For the text-containing cell, return its midpoint in [x, y] coordinate format. 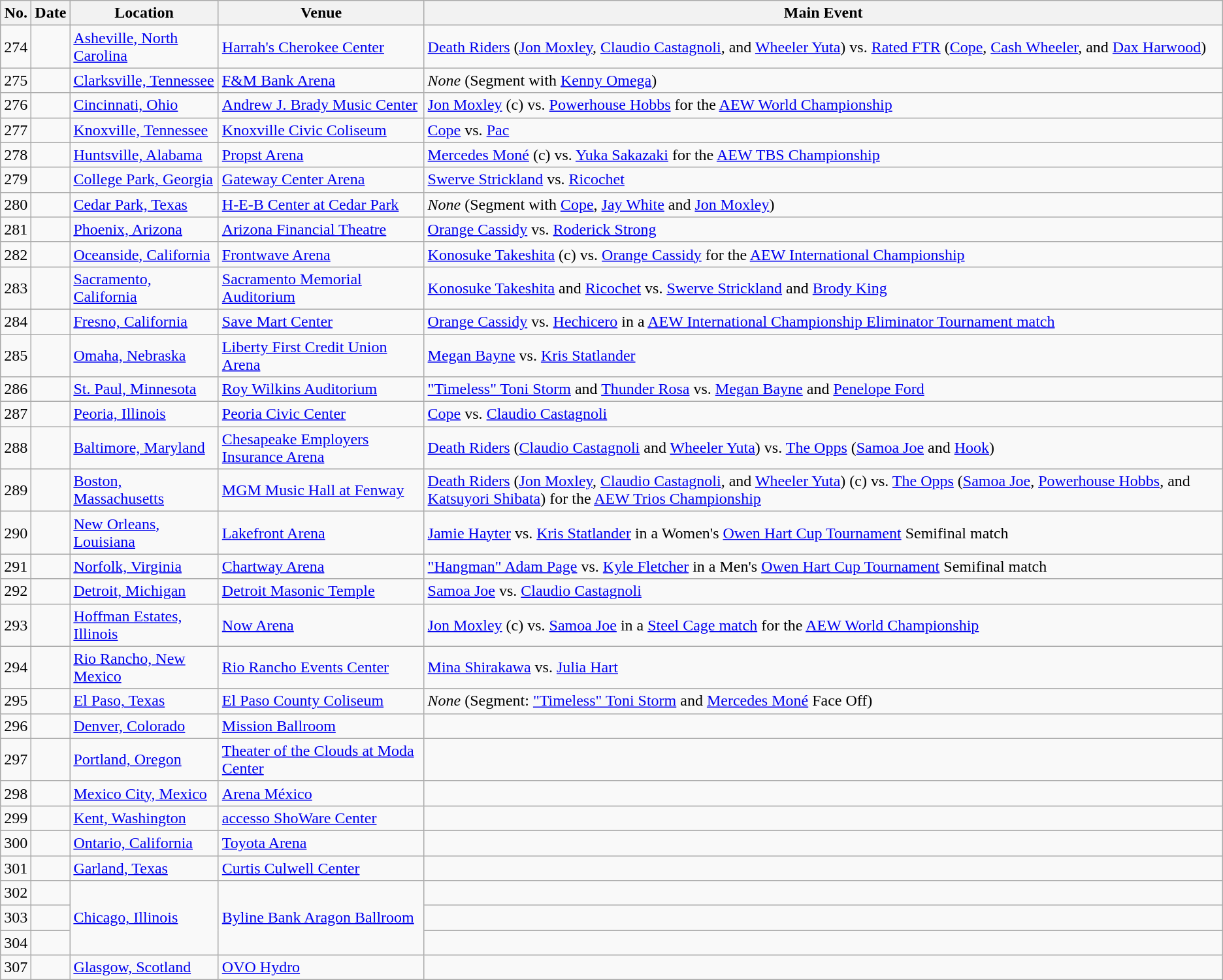
Portland, Oregon [144, 759]
Death Riders (Jon Moxley, Claudio Castagnoli, and Wheeler Yuta) vs. Rated FTR (Cope, Cash Wheeler, and Dax Harwood) [823, 47]
Frontwave Arena [321, 254]
303 [16, 918]
St. Paul, Minnesota [144, 389]
H-E-B Center at Cedar Park [321, 204]
Peoria, Illinois [144, 414]
Sacramento, California [144, 287]
Denver, Colorado [144, 726]
299 [16, 818]
276 [16, 105]
Arena México [321, 793]
MGM Music Hall at Fenway [321, 490]
280 [16, 204]
294 [16, 668]
College Park, Georgia [144, 180]
Harrah's Cherokee Center [321, 47]
298 [16, 793]
Oceanside, California [144, 254]
Toyota Arena [321, 843]
279 [16, 180]
Jon Moxley (c) vs. Powerhouse Hobbs for the AEW World Championship [823, 105]
Garland, Texas [144, 868]
307 [16, 968]
281 [16, 229]
Norfolk, Virginia [144, 566]
Curtis Culwell Center [321, 868]
Mercedes Moné (c) vs. Yuka Sakazaki for the AEW TBS Championship [823, 155]
Now Arena [321, 625]
Theater of the Clouds at Moda Center [321, 759]
288 [16, 448]
296 [16, 726]
Kent, Washington [144, 818]
Asheville, North Carolina [144, 47]
accesso ShoWare Center [321, 818]
304 [16, 943]
Cope vs. Claudio Castagnoli [823, 414]
291 [16, 566]
Swerve Strickland vs. Ricochet [823, 180]
290 [16, 533]
"Hangman" Adam Page vs. Kyle Fletcher in a Men's Owen Hart Cup Tournament Semifinal match [823, 566]
Cincinnati, Ohio [144, 105]
Knoxville, Tennessee [144, 130]
Death Riders (Claudio Castagnoli and Wheeler Yuta) vs. The Opps (Samoa Joe and Hook) [823, 448]
Mission Ballroom [321, 726]
New Orleans, Louisiana [144, 533]
Konosuke Takeshita (c) vs. Orange Cassidy for the AEW International Championship [823, 254]
Chesapeake Employers Insurance Arena [321, 448]
"Timeless" Toni Storm and Thunder Rosa vs. Megan Bayne and Penelope Ford [823, 389]
302 [16, 893]
Omaha, Nebraska [144, 355]
Date [51, 13]
Liberty First Credit Union Arena [321, 355]
None (Segment with Cope, Jay White and Jon Moxley) [823, 204]
293 [16, 625]
Chartway Arena [321, 566]
Detroit, Michigan [144, 591]
Venue [321, 13]
287 [16, 414]
282 [16, 254]
Roy Wilkins Auditorium [321, 389]
Huntsville, Alabama [144, 155]
Peoria Civic Center [321, 414]
278 [16, 155]
None (Segment with Kenny Omega) [823, 80]
Byline Bank Aragon Ballroom [321, 918]
Sacramento Memorial Auditorium [321, 287]
Mexico City, Mexico [144, 793]
Cope vs. Pac [823, 130]
Samoa Joe vs. Claudio Castagnoli [823, 591]
Orange Cassidy vs. Hechicero in a AEW International Championship Eliminator Tournament match [823, 321]
295 [16, 701]
Andrew J. Brady Music Center [321, 105]
Ontario, California [144, 843]
292 [16, 591]
Fresno, California [144, 321]
Boston, Massachusetts [144, 490]
277 [16, 130]
Main Event [823, 13]
Detroit Masonic Temple [321, 591]
275 [16, 80]
283 [16, 287]
285 [16, 355]
None (Segment: "Timeless" Toni Storm and Mercedes Moné Face Off) [823, 701]
274 [16, 47]
284 [16, 321]
Chicago, Illinois [144, 918]
297 [16, 759]
Lakefront Arena [321, 533]
Propst Arena [321, 155]
Phoenix, Arizona [144, 229]
El Paso County Coliseum [321, 701]
289 [16, 490]
301 [16, 868]
Rio Rancho, New Mexico [144, 668]
OVO Hydro [321, 968]
Megan Bayne vs. Kris Statlander [823, 355]
Save Mart Center [321, 321]
Hoffman Estates, Illinois [144, 625]
No. [16, 13]
El Paso, Texas [144, 701]
Location [144, 13]
Cedar Park, Texas [144, 204]
Rio Rancho Events Center [321, 668]
Orange Cassidy vs. Roderick Strong [823, 229]
Konosuke Takeshita and Ricochet vs. Swerve Strickland and Brody King [823, 287]
Clarksville, Tennessee [144, 80]
F&M Bank Arena [321, 80]
Glasgow, Scotland [144, 968]
Jamie Hayter vs. Kris Statlander in a Women's Owen Hart Cup Tournament Semifinal match [823, 533]
Jon Moxley (c) vs. Samoa Joe in a Steel Cage match for the AEW World Championship [823, 625]
Baltimore, Maryland [144, 448]
Arizona Financial Theatre [321, 229]
Knoxville Civic Coliseum [321, 130]
Mina Shirakawa vs. Julia Hart [823, 668]
286 [16, 389]
300 [16, 843]
Gateway Center Arena [321, 180]
